Search for the cell housing the specified text and yield its (x, y) center coordinate. 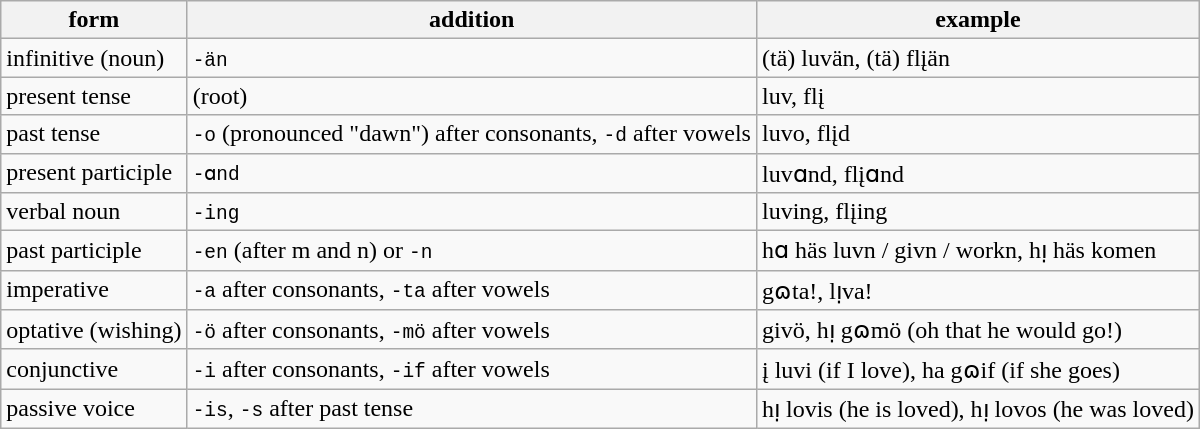
-ing (472, 212)
gɷta!, lı̣va! (978, 290)
luvo, flįd (978, 134)
imperative (94, 290)
-o (pronounced "dawn") after consonants, -d after vowels (472, 134)
past participle (94, 251)
conjunctive (94, 369)
-i after consonants, -if after vowels (472, 369)
hı̣ lovis (he is loved), hı̣ lovos (he was loved) (978, 409)
(root) (472, 96)
luvɑnd, flįɑnd (978, 173)
-en (after m and n) or -n (472, 251)
-is, -s after past tense (472, 409)
infinitive (noun) (94, 58)
-än (472, 58)
į luvi (if I love), ha gɷif (if she goes) (978, 369)
luving, flįing (978, 212)
-ö after consonants, -mö after vowels (472, 330)
example (978, 20)
-ɑnd (472, 173)
present tense (94, 96)
hɑ häs luvn / givn / workn, hı̣ häs komen (978, 251)
(tä) luvän, (tä) flįän (978, 58)
luv, flį (978, 96)
optative (wishing) (94, 330)
-a after consonants, -ta after vowels (472, 290)
givö, hı̣ gɷmö (oh that he would go!) (978, 330)
addition (472, 20)
past tense (94, 134)
form (94, 20)
passive voice (94, 409)
present participle (94, 173)
verbal noun (94, 212)
